Locate the cell with the specified text and output its (X, Y) center coordinate. 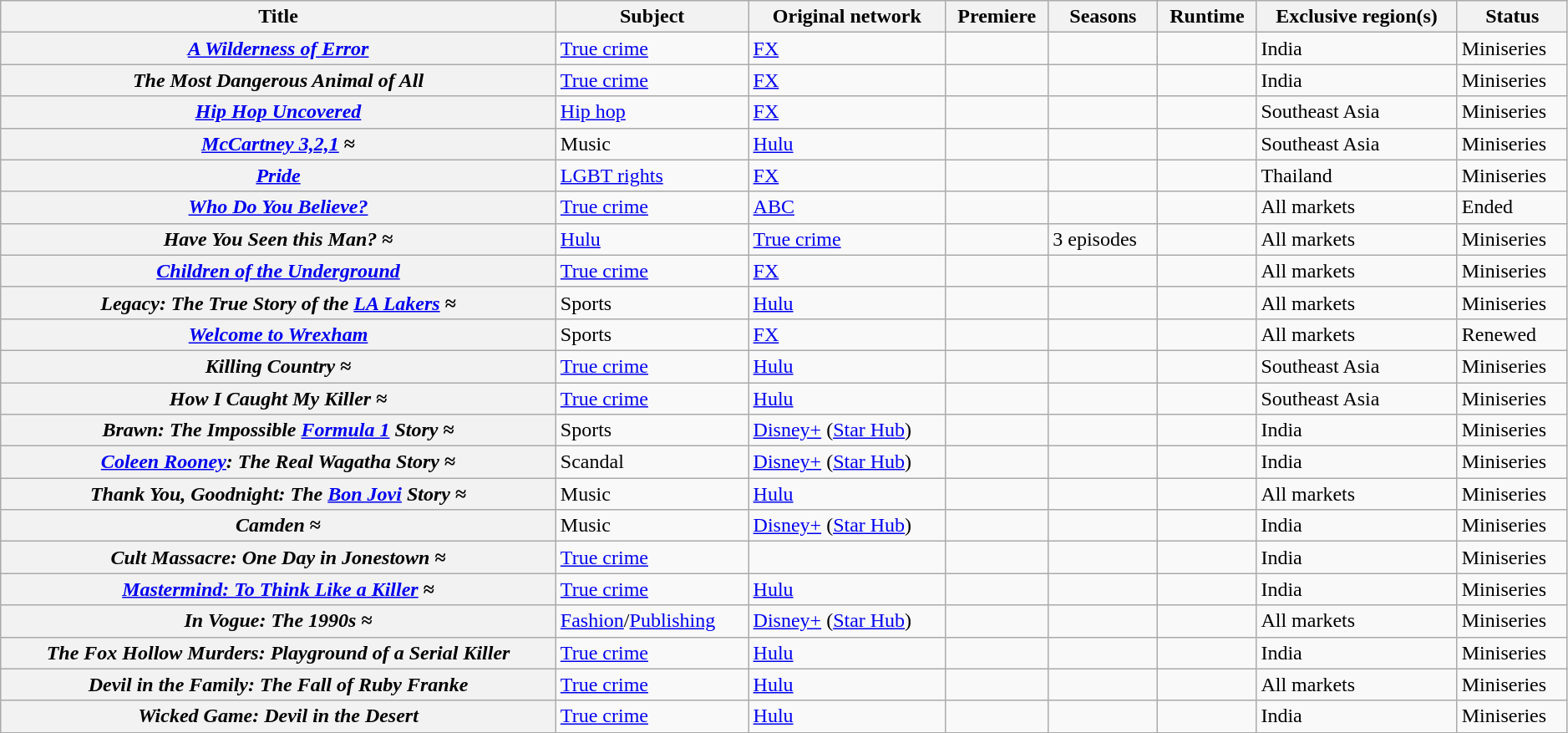
Status (1512, 17)
Legacy: The True Story of the LA Lakers ≈ (279, 303)
Exclusive region(s) (1357, 17)
Thank You, Goodnight: The Bon Jovi Story ≈ (279, 494)
Mastermind: To Think Like a Killer ≈ (279, 589)
Premiere (997, 17)
ABC (847, 207)
Renewed (1512, 334)
Seasons (1103, 17)
In Vogue: The 1990s ≈ (279, 621)
Devil in the Family: The Fall of Ruby Franke (279, 685)
How I Caught My Killer ≈ (279, 399)
Camden ≈ (279, 526)
Welcome to Wrexham (279, 334)
Pride (279, 176)
Wicked Game: Devil in the Desert (279, 716)
Runtime (1207, 17)
A Wilderness of Error (279, 48)
Scandal (652, 462)
Have You Seen this Man? ≈ (279, 239)
Title (279, 17)
Killing Country ≈ (279, 366)
McCartney 3,2,1 ≈ (279, 144)
The Most Dangerous Animal of All (279, 80)
Brawn: The Impossible Formula 1 Story ≈ (279, 430)
Thailand (1357, 176)
3 episodes (1103, 239)
The Fox Hollow Murders: Playground of a Serial Killer (279, 653)
Hip hop (652, 112)
Children of the Underground (279, 271)
Ended (1512, 207)
Original network (847, 17)
Who Do You Believe? (279, 207)
Cult Massacre: One Day in Jonestown ≈ (279, 557)
Subject (652, 17)
LGBT rights (652, 176)
Coleen Rooney: The Real Wagatha Story ≈ (279, 462)
Hip Hop Uncovered (279, 112)
Fashion/Publishing (652, 621)
